Return (X, Y) of the center of cell containing provided text 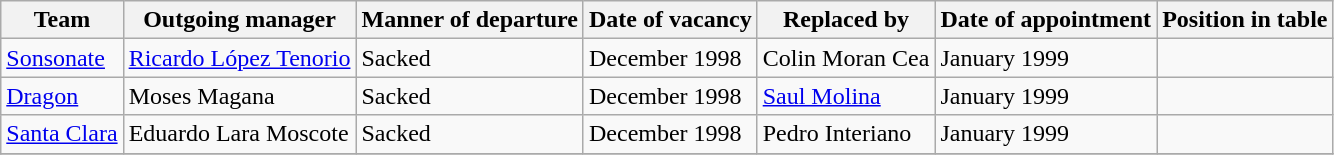
Santa Clara (62, 134)
Ricardo López Tenorio (240, 58)
Replaced by (846, 20)
Colin Moran Cea (846, 58)
Team (62, 20)
Sonsonate (62, 58)
Position in table (1245, 20)
Saul Molina (846, 96)
Date of vacancy (670, 20)
Manner of departure (470, 20)
Moses Magana (240, 96)
Dragon (62, 96)
Eduardo Lara Moscote (240, 134)
Outgoing manager (240, 20)
Date of appointment (1046, 20)
Pedro Interiano (846, 134)
